Output the (X, Y) coordinate of the center of the cell containing the given text.  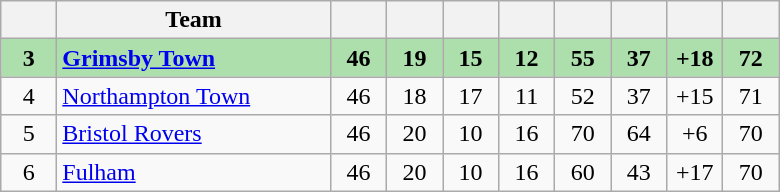
52 (583, 96)
71 (751, 96)
64 (639, 134)
60 (583, 172)
15 (470, 58)
3 (29, 58)
6 (29, 172)
+6 (695, 134)
Bristol Rovers (194, 134)
+18 (695, 58)
18 (414, 96)
+17 (695, 172)
Fulham (194, 172)
12 (527, 58)
17 (470, 96)
+15 (695, 96)
11 (527, 96)
Northampton Town (194, 96)
5 (29, 134)
4 (29, 96)
43 (639, 172)
72 (751, 58)
55 (583, 58)
19 (414, 58)
Grimsby Town (194, 58)
Team (194, 20)
